Detect which cell encompasses the target text, then output its (x, y) center coordinate. 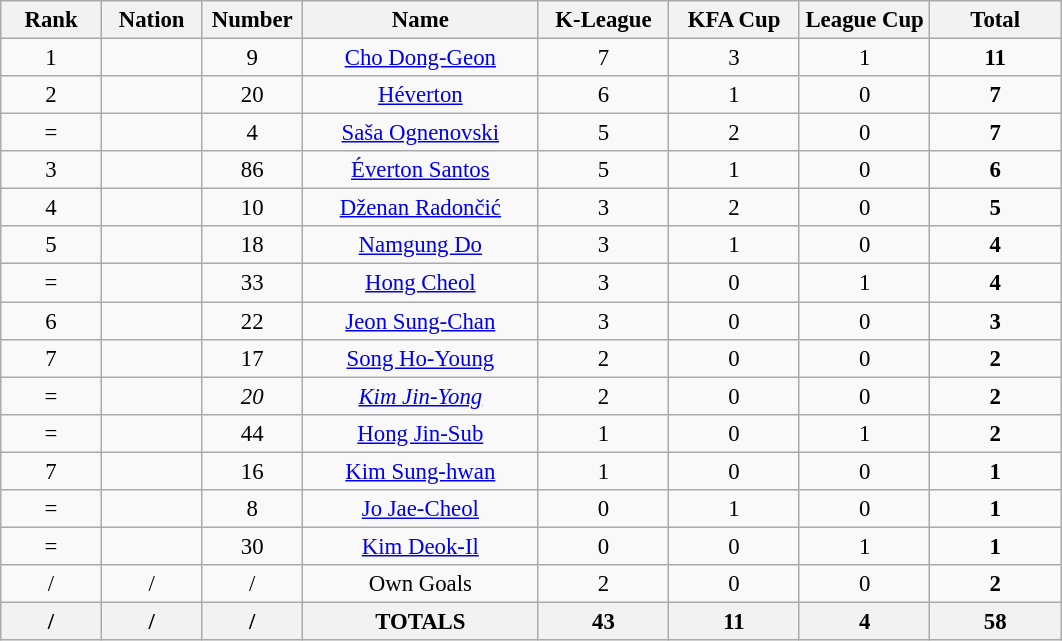
33 (252, 283)
Name (421, 20)
Saša Ognenovski (421, 133)
18 (252, 245)
8 (252, 509)
22 (252, 321)
Kim Jin-Yong (421, 396)
Hong Jin-Sub (421, 433)
TOTALS (421, 621)
10 (252, 208)
Héverton (421, 95)
9 (252, 58)
Number (252, 20)
17 (252, 358)
Namgung Do (421, 245)
Éverton Santos (421, 170)
58 (996, 621)
League Cup (864, 20)
Nation (152, 20)
43 (604, 621)
Own Goals (421, 584)
16 (252, 471)
Jeon Sung-Chan (421, 321)
Rank (52, 20)
Total (996, 20)
Cho Dong-Geon (421, 58)
Jo Jae-Cheol (421, 509)
Dženan Radončić (421, 208)
Kim Sung-hwan (421, 471)
30 (252, 546)
44 (252, 433)
86 (252, 170)
Song Ho-Young (421, 358)
K-League (604, 20)
Hong Cheol (421, 283)
Kim Deok-Il (421, 546)
KFA Cup (734, 20)
